Provide the (x, y) coordinate of the cell's center where the given text is located.  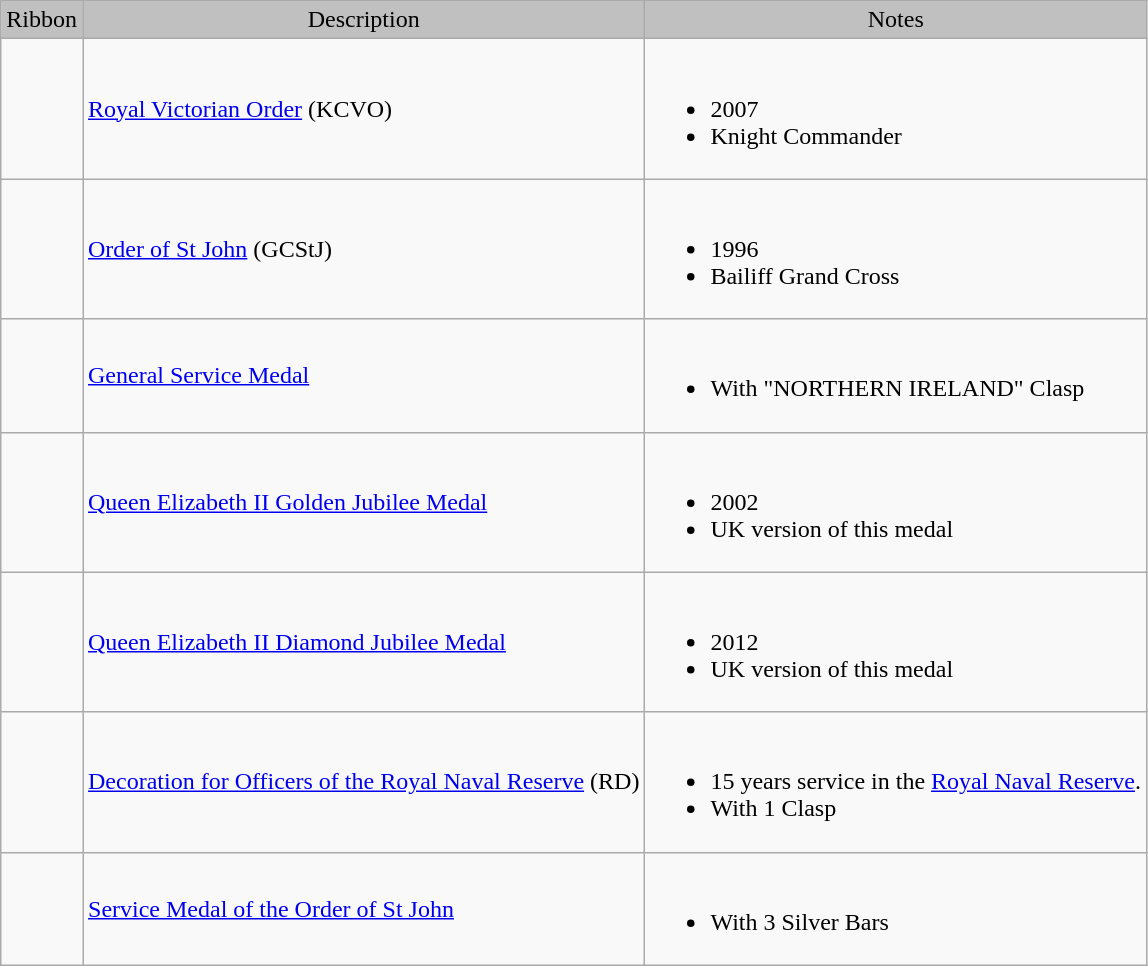
With "NORTHERN IRELAND" Clasp (896, 376)
Ribbon (42, 20)
Royal Victorian Order (KCVO) (363, 109)
2012UK version of this medal (896, 642)
Queen Elizabeth II Diamond Jubilee Medal (363, 642)
Service Medal of the Order of St John (363, 908)
Order of St John (GCStJ) (363, 249)
With 3 Silver Bars (896, 908)
Notes (896, 20)
Description (363, 20)
Queen Elizabeth II Golden Jubilee Medal (363, 502)
1996Bailiff Grand Cross (896, 249)
15 years service in the Royal Naval Reserve.With 1 Clasp (896, 782)
2002UK version of this medal (896, 502)
Decoration for Officers of the Royal Naval Reserve (RD) (363, 782)
General Service Medal (363, 376)
2007Knight Commander (896, 109)
